Find where the given text appears and provide that cell's center as (X, Y) coordinate. 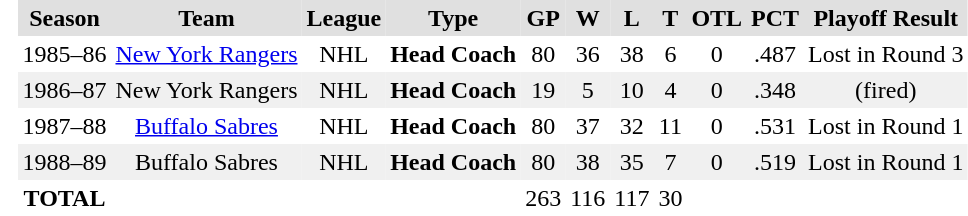
1986–87 (64, 90)
.519 (776, 162)
35 (632, 162)
32 (632, 126)
.348 (776, 90)
7 (670, 162)
10 (632, 90)
1988–89 (64, 162)
6 (670, 54)
1987–88 (64, 126)
OTL (717, 18)
PCT (776, 18)
30 (670, 198)
36 (588, 54)
.487 (776, 54)
W (588, 18)
League (344, 18)
37 (588, 126)
116 (588, 198)
117 (632, 198)
19 (544, 90)
TOTAL (64, 198)
Team (206, 18)
Type (454, 18)
Season (64, 18)
(fired) (886, 90)
1985–86 (64, 54)
4 (670, 90)
5 (588, 90)
GP (544, 18)
Lost in Round 3 (886, 54)
.531 (776, 126)
L (632, 18)
Playoff Result (886, 18)
11 (670, 126)
263 (544, 198)
T (670, 18)
